From the cell containing the given text, extract its center point as [x, y] coordinate. 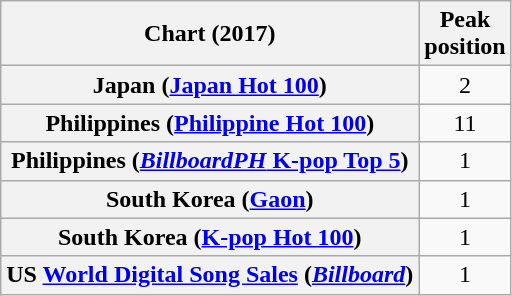
Peakposition [465, 34]
Philippines (BillboardPH K-pop Top 5) [210, 161]
Japan (Japan Hot 100) [210, 85]
Philippines (Philippine Hot 100) [210, 123]
Chart (2017) [210, 34]
South Korea (Gaon) [210, 199]
South Korea (K-pop Hot 100) [210, 237]
11 [465, 123]
US World Digital Song Sales (Billboard) [210, 275]
2 [465, 85]
